Find where the given text appears and provide that cell's center as [X, Y] coordinate. 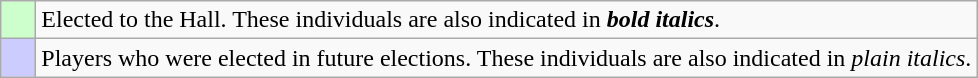
Players who were elected in future elections. These individuals are also indicated in plain italics. [506, 58]
Elected to the Hall. These individuals are also indicated in bold italics. [506, 20]
